Capture the cell that displays the provided text and extract its [x, y] central coordinate. 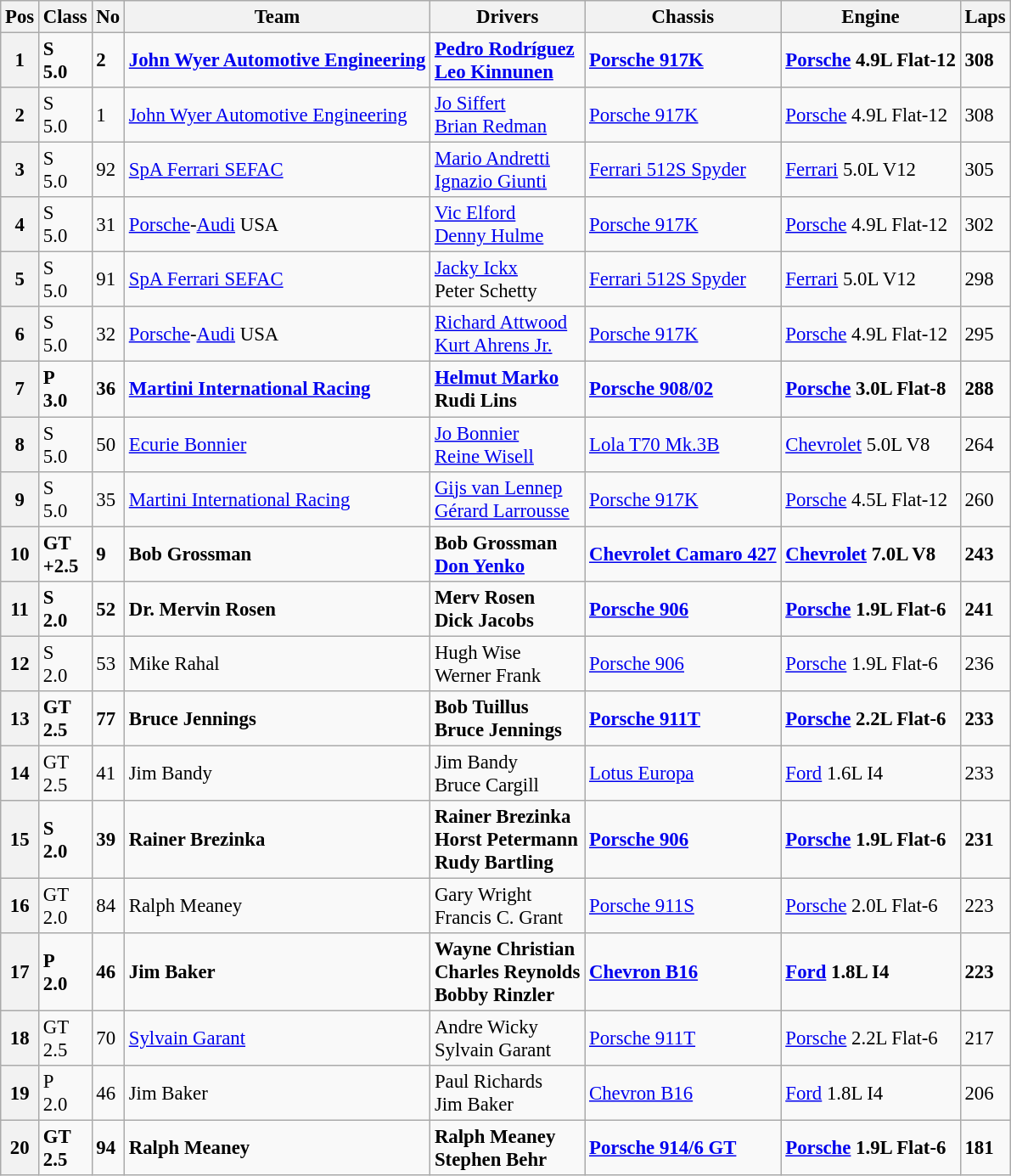
Chassis [682, 17]
Chevrolet Camaro 427 [682, 554]
Paul Richards Jim Baker [508, 1094]
Ford 1.6L I4 [871, 773]
20 [20, 1148]
7 [20, 389]
50 [108, 445]
31 [108, 224]
Porsche 2.0L Flat-6 [871, 905]
3 [20, 170]
302 [985, 224]
Dr. Mervin Rosen [277, 608]
Merv Rosen Dick Jacobs [508, 608]
13 [20, 718]
Porsche 911S [682, 905]
Mario Andretti Ignazio Giunti [508, 170]
Bob Grossman Don Yenko [508, 554]
GT2.0 [66, 905]
243 [985, 554]
Porsche 3.0L Flat-8 [871, 389]
241 [985, 608]
Gary Wright Francis C. Grant [508, 905]
Ecurie Bonnier [277, 445]
5 [20, 280]
77 [108, 718]
39 [108, 840]
4 [20, 224]
Jacky Ickx Peter Schetty [508, 280]
Gijs van Lennep Gérard Larrousse [508, 499]
Jo Bonnier Reine Wisell [508, 445]
No [108, 17]
17 [20, 972]
12 [20, 664]
305 [985, 170]
Rainer Brezinka [277, 840]
Chevrolet 7.0L V8 [871, 554]
Team [277, 17]
18 [20, 1039]
35 [108, 499]
Chevrolet 5.0L V8 [871, 445]
Pedro Rodríguez Leo Kinnunen [508, 61]
264 [985, 445]
Bruce Jennings [277, 718]
298 [985, 280]
70 [108, 1039]
Helmut Marko Rudi Lins [508, 389]
Bob Tuillus Bruce Jennings [508, 718]
260 [985, 499]
94 [108, 1148]
Richard Attwood Kurt Ahrens Jr. [508, 335]
92 [108, 170]
236 [985, 664]
Pos [20, 17]
217 [985, 1039]
53 [108, 664]
181 [985, 1148]
Wayne Christian Charles Reynolds Bobby Rinzler [508, 972]
Jo Siffert Brian Redman [508, 115]
GT+2.5 [66, 554]
36 [108, 389]
41 [108, 773]
Lola T70 Mk.3B [682, 445]
Jim Bandy Bruce Cargill [508, 773]
Sylvain Garant [277, 1039]
Lotus Europa [682, 773]
14 [20, 773]
91 [108, 280]
11 [20, 608]
Class [66, 17]
206 [985, 1094]
Jim Bandy [277, 773]
6 [20, 335]
Bob Grossman [277, 554]
Laps [985, 17]
15 [20, 840]
288 [985, 389]
Hugh Wise Werner Frank [508, 664]
Ralph Meaney Stephen Behr [508, 1148]
Andre Wicky Sylvain Garant [508, 1039]
8 [20, 445]
Drivers [508, 17]
Engine [871, 17]
Vic Elford Denny Hulme [508, 224]
P3.0 [66, 389]
10 [20, 554]
Rainer Brezinka Horst Petermann Rudy Bartling [508, 840]
Porsche 914/6 GT [682, 1148]
32 [108, 335]
84 [108, 905]
16 [20, 905]
52 [108, 608]
19 [20, 1094]
295 [985, 335]
Porsche 908/02 [682, 389]
Porsche 4.5L Flat-12 [871, 499]
231 [985, 840]
Mike Rahal [277, 664]
